Provide the [x, y] coordinate of the cell's center where the given text is located.  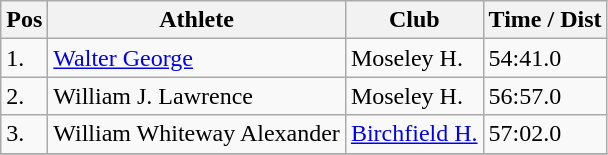
3. [24, 134]
Club [414, 20]
Walter George [197, 58]
William J. Lawrence [197, 96]
Time / Dist [545, 20]
1. [24, 58]
57:02.0 [545, 134]
Birchfield H. [414, 134]
54:41.0 [545, 58]
2. [24, 96]
Athlete [197, 20]
56:57.0 [545, 96]
Pos [24, 20]
William Whiteway Alexander [197, 134]
